From the cell containing the given text, extract its center point as (x, y) coordinate. 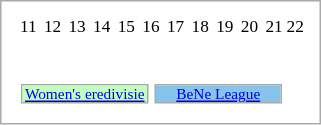
19 (224, 25)
13 (78, 25)
12 (52, 25)
20 (250, 25)
15 (126, 25)
21 (274, 25)
22 (294, 25)
11 (28, 25)
Women's eredivisie BeNe League (151, 71)
14 (102, 25)
17 (176, 25)
18 (200, 25)
16 (152, 25)
